Return the (x, y) coordinate for the center point of the cell that contains the specified text.  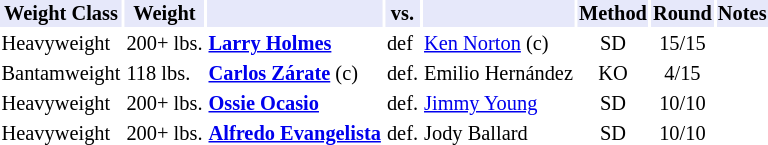
Ossie Ocasio (294, 104)
15/15 (682, 44)
Round (682, 14)
Emilio Hernández (499, 74)
def (402, 44)
10/10 (682, 104)
KO (612, 74)
118 lbs. (164, 74)
Weight (164, 14)
Jimmy Young (499, 104)
Carlos Zárate (c) (294, 74)
4/15 (682, 74)
vs. (402, 14)
Method (612, 14)
Larry Holmes (294, 44)
Notes (742, 14)
Weight Class (61, 14)
Ken Norton (c) (499, 44)
Bantamweight (61, 74)
